Extract the [x, y] coordinate from the center of the cell holding the provided text.  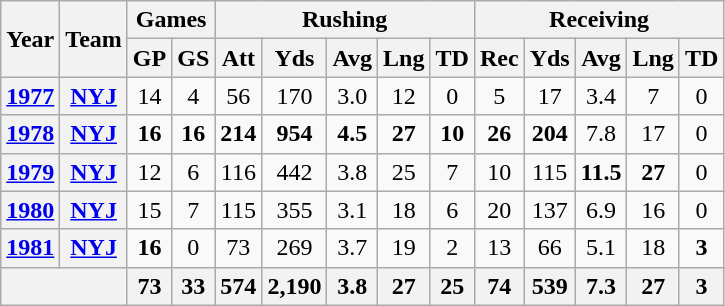
4.5 [352, 134]
13 [499, 248]
Rushing [345, 20]
56 [238, 96]
539 [550, 286]
442 [294, 172]
14 [149, 96]
3.4 [601, 96]
7.3 [601, 286]
1981 [30, 248]
19 [404, 248]
269 [294, 248]
3.0 [352, 96]
116 [238, 172]
33 [194, 286]
GP [149, 58]
204 [550, 134]
15 [149, 210]
Games [170, 20]
214 [238, 134]
20 [499, 210]
66 [550, 248]
Att [238, 58]
Year [30, 39]
Rec [499, 58]
574 [238, 286]
3.7 [352, 248]
1980 [30, 210]
1979 [30, 172]
2 [452, 248]
954 [294, 134]
1977 [30, 96]
26 [499, 134]
11.5 [601, 172]
170 [294, 96]
2,190 [294, 286]
3.1 [352, 210]
7.8 [601, 134]
6.9 [601, 210]
4 [194, 96]
5.1 [601, 248]
1978 [30, 134]
74 [499, 286]
GS [194, 58]
355 [294, 210]
Team [94, 39]
5 [499, 96]
137 [550, 210]
Receiving [598, 20]
